From the cell containing the given text, extract its center point as [x, y] coordinate. 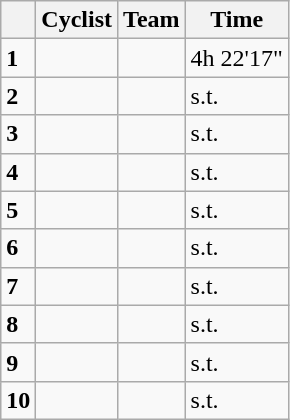
9 [18, 362]
4h 22'17" [236, 58]
Cyclist [77, 20]
Team [152, 20]
Time [236, 20]
5 [18, 210]
10 [18, 400]
7 [18, 286]
6 [18, 248]
3 [18, 134]
8 [18, 324]
1 [18, 58]
2 [18, 96]
4 [18, 172]
